Determine the (X, Y) coordinate at the center of the cell enclosing the given text.  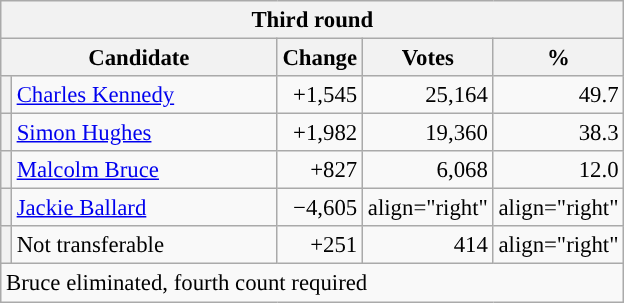
% (558, 58)
Candidate (139, 58)
49.7 (558, 95)
Jackie Ballard (144, 208)
Not transferable (144, 245)
Malcolm Bruce (144, 170)
12.0 (558, 170)
Votes (428, 58)
414 (428, 245)
Bruce eliminated, fourth count required (312, 283)
Change (320, 58)
+827 (320, 170)
6,068 (428, 170)
−4,605 (320, 208)
+1,545 (320, 95)
+251 (320, 245)
Third round (312, 20)
25,164 (428, 95)
+1,982 (320, 133)
19,360 (428, 133)
Charles Kennedy (144, 95)
Simon Hughes (144, 133)
38.3 (558, 133)
